Extract the (x, y) coordinate from the center of the cell holding the provided text.  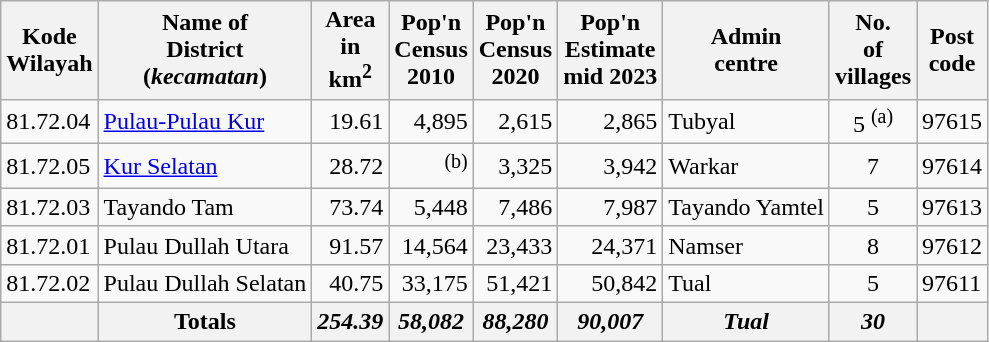
4,895 (431, 122)
Namser (746, 245)
Warkar (746, 166)
Tayando Yamtel (746, 207)
97613 (952, 207)
Totals (205, 322)
Pulau-Pulau Kur (205, 122)
8 (872, 245)
81.72.02 (50, 284)
40.75 (350, 284)
5 (a) (872, 122)
Area in km2 (350, 50)
88,280 (515, 322)
254.39 (350, 322)
3,325 (515, 166)
33,175 (431, 284)
7,486 (515, 207)
Kode Wilayah (50, 50)
Kur Selatan (205, 166)
81.72.01 (50, 245)
91.57 (350, 245)
5,448 (431, 207)
7,987 (610, 207)
Tayando Tam (205, 207)
73.74 (350, 207)
97615 (952, 122)
Tubyal (746, 122)
97614 (952, 166)
Admincentre (746, 50)
2,865 (610, 122)
28.72 (350, 166)
58,082 (431, 322)
81.72.04 (50, 122)
81.72.03 (50, 207)
23,433 (515, 245)
Postcode (952, 50)
No.ofvillages (872, 50)
51,421 (515, 284)
97612 (952, 245)
Pulau Dullah Utara (205, 245)
Name ofDistrict(kecamatan) (205, 50)
50,842 (610, 284)
90,007 (610, 322)
97611 (952, 284)
81.72.05 (50, 166)
(b) (431, 166)
7 (872, 166)
2,615 (515, 122)
24,371 (610, 245)
14,564 (431, 245)
Pop'nCensus2010 (431, 50)
19.61 (350, 122)
Pulau Dullah Selatan (205, 284)
Pop'nCensus2020 (515, 50)
30 (872, 322)
Pop'nEstimatemid 2023 (610, 50)
3,942 (610, 166)
